Detect which cell encompasses the target text, then output its [X, Y] center coordinate. 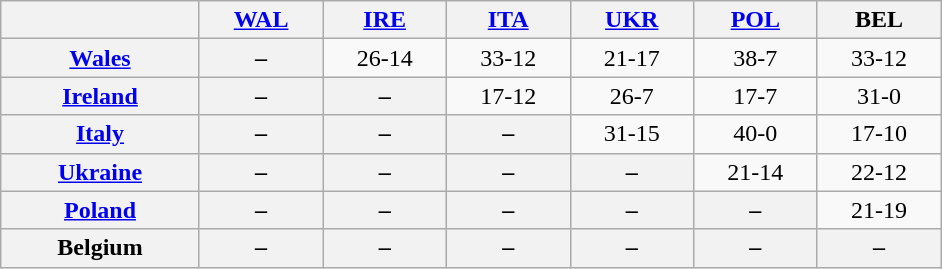
Ireland [100, 96]
38-7 [756, 58]
IRE [385, 20]
17-12 [508, 96]
Ukraine [100, 172]
21-19 [879, 210]
POL [756, 20]
UKR [632, 20]
WAL [261, 20]
21-17 [632, 58]
Belgium [100, 248]
17-7 [756, 96]
31-0 [879, 96]
21-14 [756, 172]
Italy [100, 134]
ITA [508, 20]
31-15 [632, 134]
Poland [100, 210]
Wales [100, 58]
26-14 [385, 58]
BEL [879, 20]
22-12 [879, 172]
26-7 [632, 96]
17-10 [879, 134]
40-0 [756, 134]
